For the text-containing cell, return its midpoint in [X, Y] coordinate format. 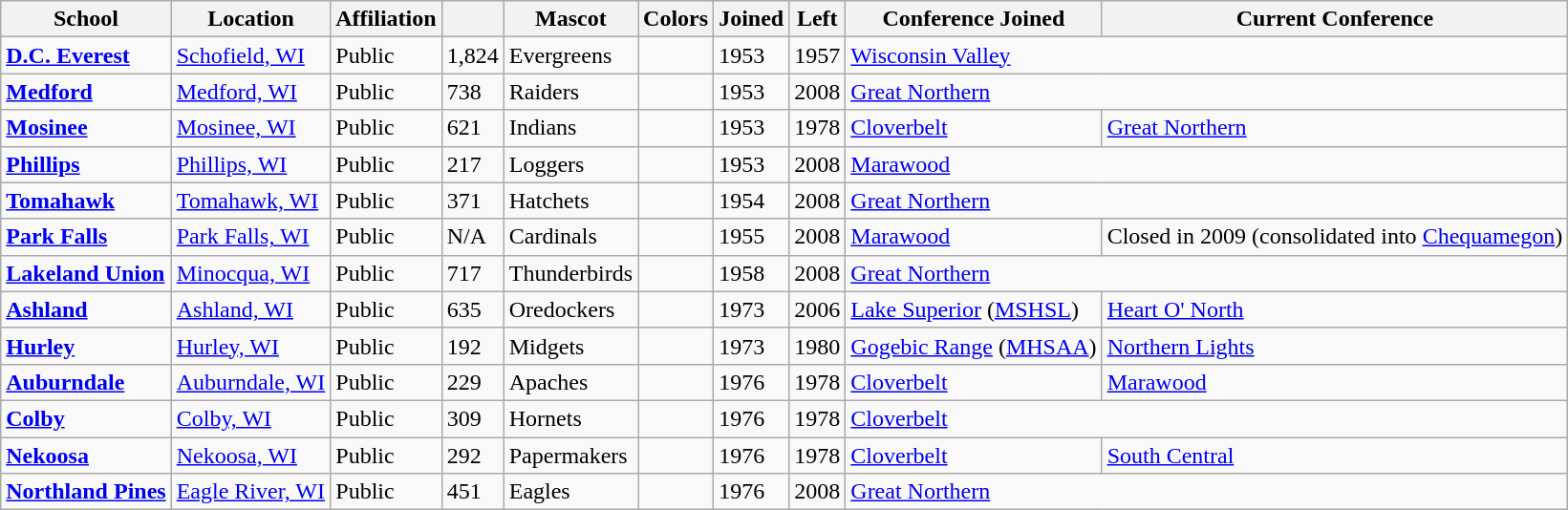
School [86, 19]
Hurley [86, 346]
Park Falls [86, 237]
Raiders [570, 92]
Park Falls, WI [250, 237]
451 [472, 492]
738 [472, 92]
Northland Pines [86, 492]
Colors [677, 19]
Tomahawk, WI [250, 201]
Medford [86, 92]
Papermakers [570, 456]
1980 [818, 346]
Phillips, WI [250, 164]
Affiliation [386, 19]
Cardinals [570, 237]
2006 [818, 309]
621 [472, 128]
Wisconsin Valley [1207, 55]
Eagle River, WI [250, 492]
D.C. Everest [86, 55]
Medford, WI [250, 92]
Ashland, WI [250, 309]
Colby, WI [250, 418]
Hurley, WI [250, 346]
Indians [570, 128]
Mosinee [86, 128]
Hornets [570, 418]
Mascot [570, 19]
Schofield, WI [250, 55]
717 [472, 273]
Location [250, 19]
371 [472, 201]
Midgets [570, 346]
1954 [751, 201]
309 [472, 418]
Apaches [570, 382]
Colby [86, 418]
Tomahawk [86, 201]
229 [472, 382]
1955 [751, 237]
Auburndale [86, 382]
Eagles [570, 492]
Oredockers [570, 309]
Left [818, 19]
Lake Superior (MSHSL) [974, 309]
Nekoosa, WI [250, 456]
192 [472, 346]
Ashland [86, 309]
Thunderbirds [570, 273]
635 [472, 309]
1,824 [472, 55]
Minocqua, WI [250, 273]
Phillips [86, 164]
Conference Joined [974, 19]
1958 [751, 273]
Lakeland Union [86, 273]
Evergreens [570, 55]
South Central [1335, 456]
Gogebic Range (MHSAA) [974, 346]
217 [472, 164]
Closed in 2009 (consolidated into Chequamegon) [1335, 237]
Northern Lights [1335, 346]
Auburndale, WI [250, 382]
Heart O' North [1335, 309]
Mosinee, WI [250, 128]
Current Conference [1335, 19]
1957 [818, 55]
Nekoosa [86, 456]
Loggers [570, 164]
N/A [472, 237]
Hatchets [570, 201]
292 [472, 456]
Joined [751, 19]
